From the cell containing the given text, extract its center point as [x, y] coordinate. 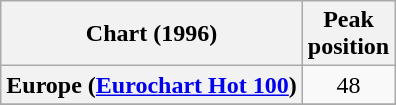
Europe (Eurochart Hot 100) [152, 85]
48 [348, 85]
Peakposition [348, 34]
Chart (1996) [152, 34]
